From the cell containing the given text, extract its center point as (x, y) coordinate. 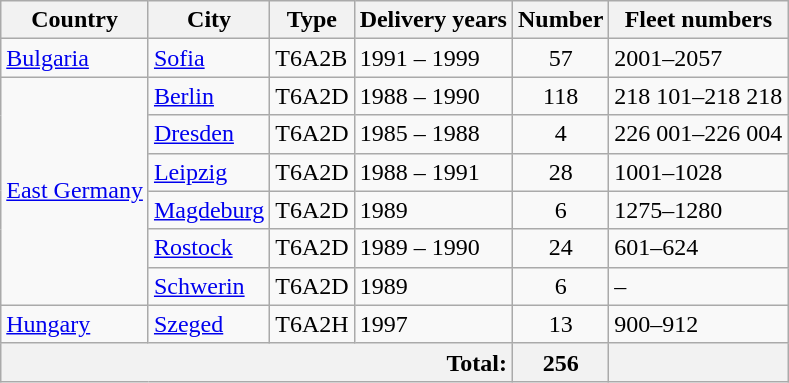
2001–2057 (698, 58)
Country (75, 20)
Berlin (208, 96)
601–624 (698, 248)
218 101–218 218 (698, 96)
East Germany (75, 191)
57 (560, 58)
Delivery years (433, 20)
Hungary (75, 324)
1997 (433, 324)
Number (560, 20)
118 (560, 96)
4 (560, 134)
Szeged (208, 324)
1001–1028 (698, 172)
– (698, 286)
256 (560, 362)
Total: (257, 362)
900–912 (698, 324)
City (208, 20)
Leipzig (208, 172)
1991 – 1999 (433, 58)
T6A2B (312, 58)
Fleet numbers (698, 20)
Magdeburg (208, 210)
Rostock (208, 248)
Dresden (208, 134)
Schwerin (208, 286)
1988 – 1991 (433, 172)
1985 – 1988 (433, 134)
Sofia (208, 58)
T6A2H (312, 324)
Type (312, 20)
28 (560, 172)
1989 – 1990 (433, 248)
24 (560, 248)
13 (560, 324)
226 001–226 004 (698, 134)
1988 – 1990 (433, 96)
1275–1280 (698, 210)
Bulgaria (75, 58)
